Provide the (X, Y) coordinate of the cell's center where the given text is located.  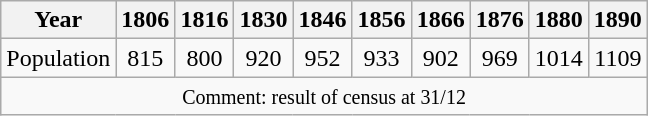
1846 (322, 20)
1856 (382, 20)
952 (322, 58)
969 (500, 58)
902 (440, 58)
920 (264, 58)
Comment: result of census at 31/12 (324, 96)
1014 (558, 58)
815 (146, 58)
Year (58, 20)
933 (382, 58)
1806 (146, 20)
1816 (204, 20)
1876 (500, 20)
Population (58, 58)
1866 (440, 20)
1880 (558, 20)
1890 (618, 20)
1109 (618, 58)
800 (204, 58)
1830 (264, 20)
